Pinpoint the cell where the given text exists, returning its (x, y) midpoint coordinate. 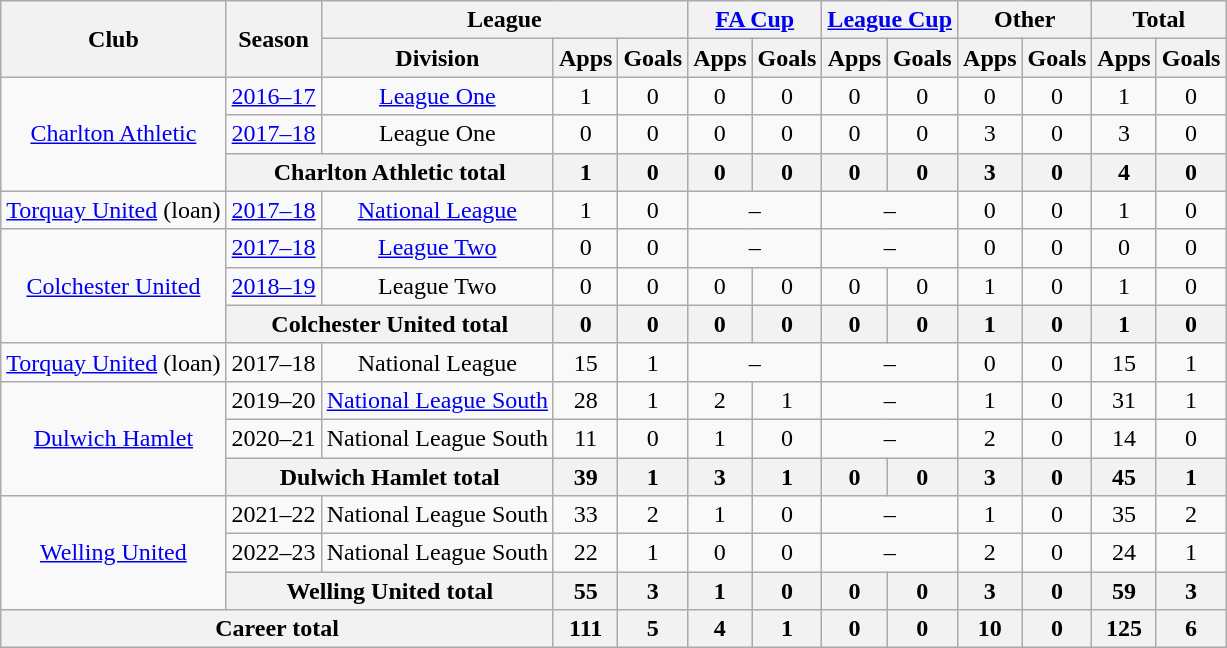
2016–17 (274, 96)
Welling United (114, 553)
33 (585, 515)
Colchester United total (390, 324)
Season (274, 39)
55 (585, 591)
FA Cup (755, 20)
Division (437, 58)
35 (1124, 515)
Other (1025, 20)
22 (585, 553)
League Cup (890, 20)
10 (990, 629)
11 (585, 438)
14 (1124, 438)
59 (1124, 591)
39 (585, 477)
5 (653, 629)
2020–21 (274, 438)
6 (1191, 629)
Colchester United (114, 286)
Dulwich Hamlet total (390, 477)
31 (1124, 400)
125 (1124, 629)
2018–19 (274, 286)
League (504, 20)
Welling United total (390, 591)
Club (114, 39)
2021–22 (274, 515)
111 (585, 629)
24 (1124, 553)
Charlton Athletic total (390, 172)
Dulwich Hamlet (114, 438)
45 (1124, 477)
2022–23 (274, 553)
28 (585, 400)
Career total (278, 629)
2019–20 (274, 400)
Charlton Athletic (114, 134)
Total (1159, 20)
